Return [X, Y] of the center of cell containing provided text 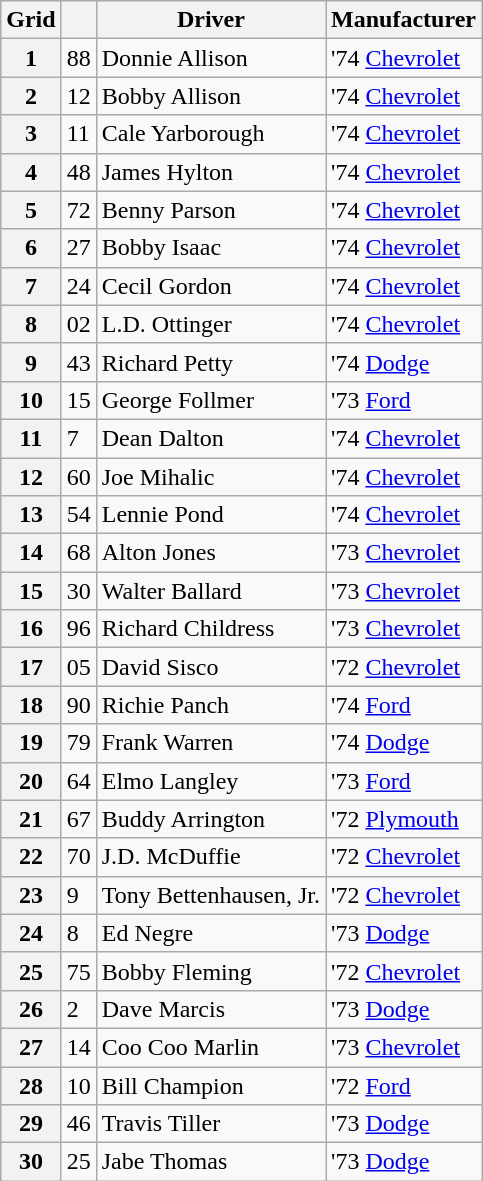
'72 Ford [404, 1085]
'74 Ford [404, 705]
5 [31, 210]
L.D. Ottinger [210, 324]
Richie Panch [210, 705]
Cale Yarborough [210, 134]
Walter Ballard [210, 591]
Grid [31, 20]
79 [78, 743]
22 [31, 857]
George Follmer [210, 400]
Ed Negre [210, 933]
Manufacturer [404, 20]
Bobby Allison [210, 96]
1 [31, 58]
67 [78, 819]
02 [78, 324]
Bill Champion [210, 1085]
48 [78, 172]
Jabe Thomas [210, 1162]
17 [31, 667]
18 [31, 705]
James Hylton [210, 172]
05 [78, 667]
Driver [210, 20]
23 [31, 895]
21 [31, 819]
Cecil Gordon [210, 286]
60 [78, 477]
68 [78, 553]
Bobby Fleming [210, 971]
88 [78, 58]
54 [78, 515]
16 [31, 629]
20 [31, 781]
J.D. McDuffie [210, 857]
75 [78, 971]
72 [78, 210]
Coo Coo Marlin [210, 1047]
Travis Tiller [210, 1124]
70 [78, 857]
Tony Bettenhausen, Jr. [210, 895]
Dave Marcis [210, 1009]
David Sisco [210, 667]
43 [78, 362]
19 [31, 743]
'72 Plymouth [404, 819]
96 [78, 629]
26 [31, 1009]
29 [31, 1124]
Joe Mihalic [210, 477]
13 [31, 515]
Frank Warren [210, 743]
Buddy Arrington [210, 819]
Alton Jones [210, 553]
90 [78, 705]
Dean Dalton [210, 438]
Bobby Isaac [210, 248]
Richard Childress [210, 629]
Donnie Allison [210, 58]
Elmo Langley [210, 781]
Benny Parson [210, 210]
6 [31, 248]
64 [78, 781]
28 [31, 1085]
4 [31, 172]
46 [78, 1124]
Richard Petty [210, 362]
3 [31, 134]
Lennie Pond [210, 515]
